Locate the cell with the specified text and output its (X, Y) center coordinate. 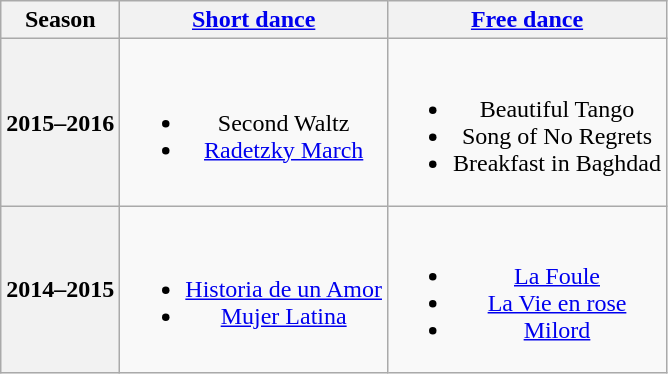
Historia de un Amor Mujer Latina (254, 290)
Season (60, 20)
Short dance (254, 20)
Free dance (528, 20)
2015–2016 (60, 122)
2014–2015 (60, 290)
Beautiful Tango Song of No Regrets Breakfast in Baghdad (528, 122)
La Foule La Vie en rose Milord (528, 290)
Second Waltz Radetzky March (254, 122)
